Return (x, y) of the center of cell containing provided text 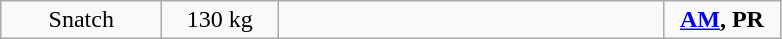
AM, PR (722, 20)
Snatch (82, 20)
130 kg (220, 20)
